Locate the cell with the specified text and output its (X, Y) center coordinate. 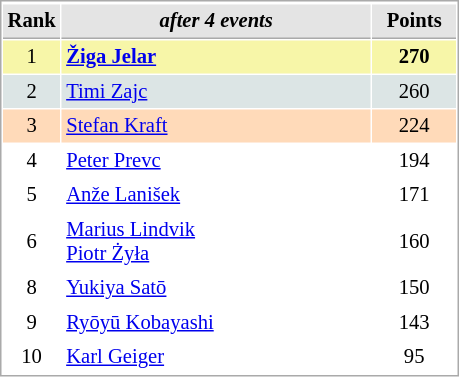
160 (414, 242)
Stefan Kraft (216, 126)
Timi Zajc (216, 92)
10 (32, 356)
Rank (32, 21)
171 (414, 194)
3 (32, 126)
Ryōyū Kobayashi (216, 322)
1 (32, 56)
Points (414, 21)
150 (414, 288)
Žiga Jelar (216, 56)
Peter Prevc (216, 160)
194 (414, 160)
143 (414, 322)
after 4 events (216, 21)
Yukiya Satō (216, 288)
95 (414, 356)
2 (32, 92)
Anže Lanišek (216, 194)
Karl Geiger (216, 356)
8 (32, 288)
224 (414, 126)
260 (414, 92)
6 (32, 242)
9 (32, 322)
270 (414, 56)
4 (32, 160)
5 (32, 194)
Marius Lindvik Piotr Żyła (216, 242)
